Scan for the cell matching the given text and deliver its [x, y] coordinate at center. 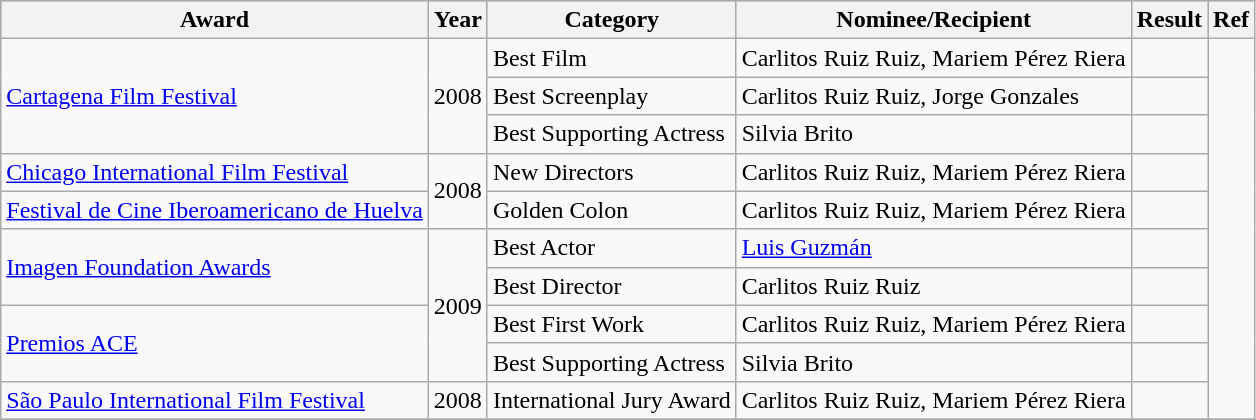
Best First Work [612, 324]
Carlitos Ruiz Ruiz, Jorge Gonzales [934, 96]
Best Screenplay [612, 96]
Nominee/Recipient [934, 20]
São Paulo International Film Festival [215, 400]
Category [612, 20]
Ref [1232, 20]
2009 [458, 305]
Best Film [612, 58]
Best Actor [612, 248]
Cartagena Film Festival [215, 96]
Festival de Cine Iberoamericano de Huelva [215, 210]
Award [215, 20]
Premios ACE [215, 343]
New Directors [612, 172]
Best Director [612, 286]
Year [458, 20]
Result [1169, 20]
Imagen Foundation Awards [215, 267]
Luis Guzmán [934, 248]
Golden Colon [612, 210]
Chicago International Film Festival [215, 172]
International Jury Award [612, 400]
Carlitos Ruiz Ruiz [934, 286]
